Detect which cell encompasses the target text, then output its [X, Y] center coordinate. 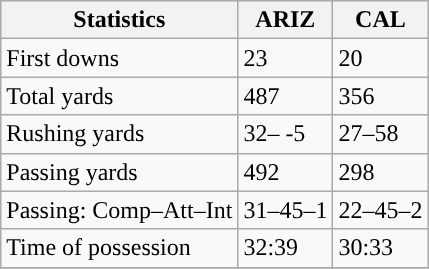
Passing: Comp–Att–Int [120, 210]
22–45–2 [380, 210]
Total yards [120, 96]
20 [380, 58]
298 [380, 172]
31–45–1 [286, 210]
492 [286, 172]
356 [380, 96]
Rushing yards [120, 134]
CAL [380, 20]
32– -5 [286, 134]
Passing yards [120, 172]
First downs [120, 58]
Time of possession [120, 248]
23 [286, 58]
27–58 [380, 134]
32:39 [286, 248]
30:33 [380, 248]
ARIZ [286, 20]
487 [286, 96]
Statistics [120, 20]
